Search for the cell housing the specified text and yield its [X, Y] center coordinate. 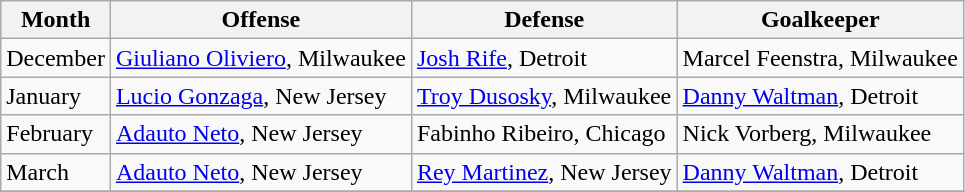
Month [56, 20]
Giuliano Oliviero, Milwaukee [260, 58]
Defense [544, 20]
February [56, 134]
January [56, 96]
December [56, 58]
Troy Dusosky, Milwaukee [544, 96]
Rey Martinez, New Jersey [544, 172]
Lucio Gonzaga, New Jersey [260, 96]
Fabinho Ribeiro, Chicago [544, 134]
Nick Vorberg, Milwaukee [820, 134]
Josh Rife, Detroit [544, 58]
Marcel Feenstra, Milwaukee [820, 58]
Goalkeeper [820, 20]
March [56, 172]
Offense [260, 20]
